Return the [x, y] coordinate for the center point of the cell that contains the specified text.  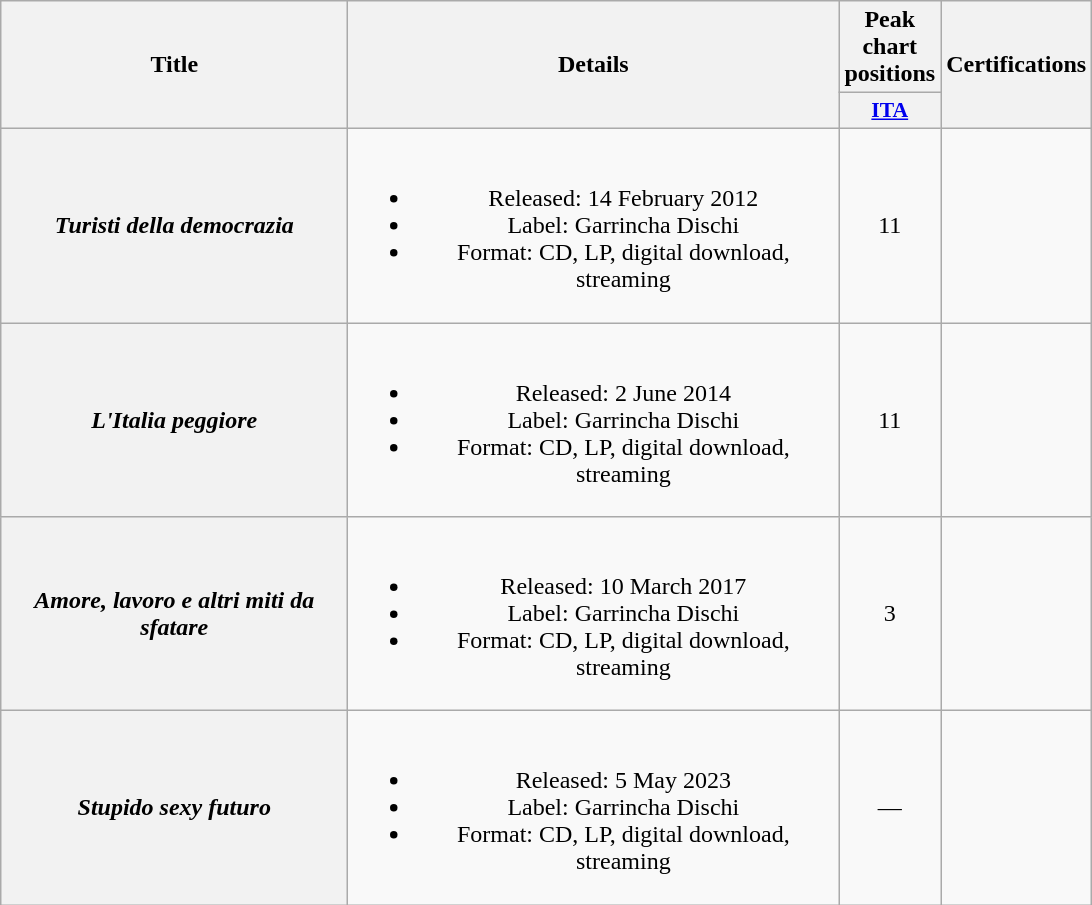
Released: 2 June 2014Label: Garrincha DischiFormat: CD, LP, digital download, streaming [594, 419]
Released: 14 February 2012Label: Garrincha DischiFormat: CD, LP, digital download, streaming [594, 225]
Released: 5 May 2023Label: Garrincha DischiFormat: CD, LP, digital download, streaming [594, 808]
Amore, lavoro e altri miti da sfatare [174, 614]
Released: 10 March 2017Label: Garrincha DischiFormat: CD, LP, digital download, streaming [594, 614]
Peak chart positions [890, 47]
Title [174, 65]
ITA [890, 111]
Certifications [1016, 65]
Turisti della democrazia [174, 225]
Details [594, 65]
L'Italia peggiore [174, 419]
— [890, 808]
Stupido sexy futuro [174, 808]
3 [890, 614]
